Return the (x, y) coordinate for the center point of the cell that contains the specified text.  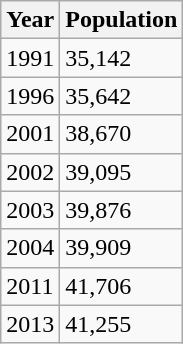
2003 (30, 210)
2013 (30, 324)
Year (30, 20)
35,142 (122, 58)
2001 (30, 134)
35,642 (122, 96)
39,909 (122, 248)
2004 (30, 248)
1991 (30, 58)
Population (122, 20)
39,876 (122, 210)
41,255 (122, 324)
2011 (30, 286)
39,095 (122, 172)
38,670 (122, 134)
41,706 (122, 286)
2002 (30, 172)
1996 (30, 96)
